Extract the (X, Y) coordinate from the center of the cell holding the provided text.  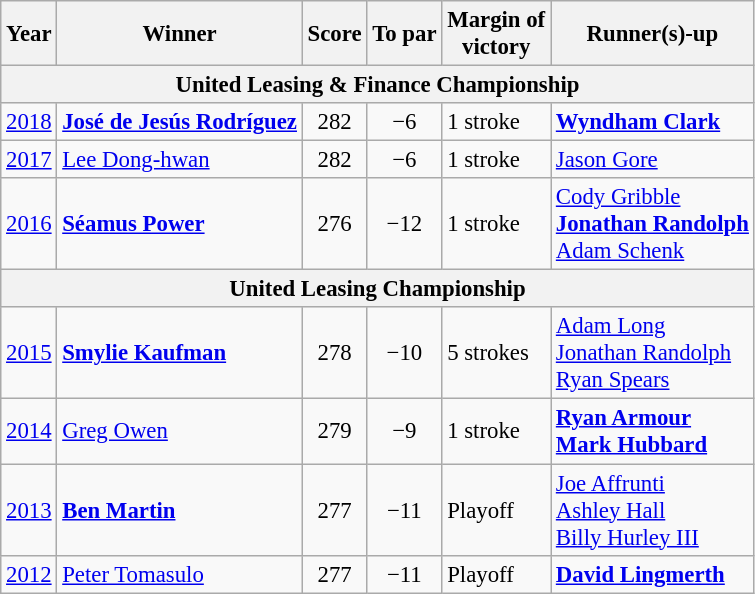
Greg Owen (180, 432)
Joe Affrunti Ashley Hall Billy Hurley III (653, 510)
United Leasing Championship (378, 289)
Margin ofvictory (496, 34)
Séamus Power (180, 224)
Ryan Armour Mark Hubbard (653, 432)
2016 (29, 224)
United Leasing & Finance Championship (378, 85)
Cody Gribble Jonathan Randolph Adam Schenk (653, 224)
−10 (404, 354)
276 (334, 224)
Ben Martin (180, 510)
2012 (29, 574)
278 (334, 354)
Runner(s)-up (653, 34)
2017 (29, 160)
2013 (29, 510)
279 (334, 432)
−12 (404, 224)
5 strokes (496, 354)
Year (29, 34)
Peter Tomasulo (180, 574)
2015 (29, 354)
To par (404, 34)
Smylie Kaufman (180, 354)
José de Jesús Rodríguez (180, 122)
−9 (404, 432)
Jason Gore (653, 160)
Wyndham Clark (653, 122)
Score (334, 34)
Winner (180, 34)
2014 (29, 432)
2018 (29, 122)
Adam Long Jonathan Randolph Ryan Spears (653, 354)
David Lingmerth (653, 574)
Lee Dong-hwan (180, 160)
